Find where the given text appears and provide that cell's center as (x, y) coordinate. 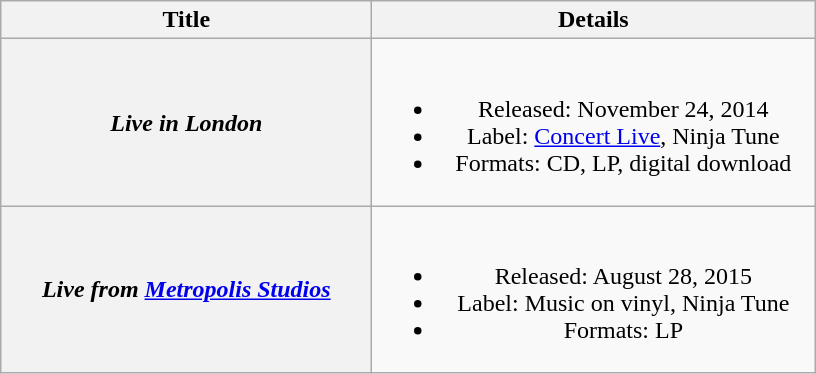
Title (186, 20)
Released: November 24, 2014Label: Concert Live, Ninja TuneFormats: CD, LP, digital download (594, 122)
Live in London (186, 122)
Live from Metropolis Studios (186, 290)
Details (594, 20)
Released: August 28, 2015Label: Music on vinyl, Ninja TuneFormats: LP (594, 290)
